Pinpoint the cell where the given text exists, returning its [X, Y] midpoint coordinate. 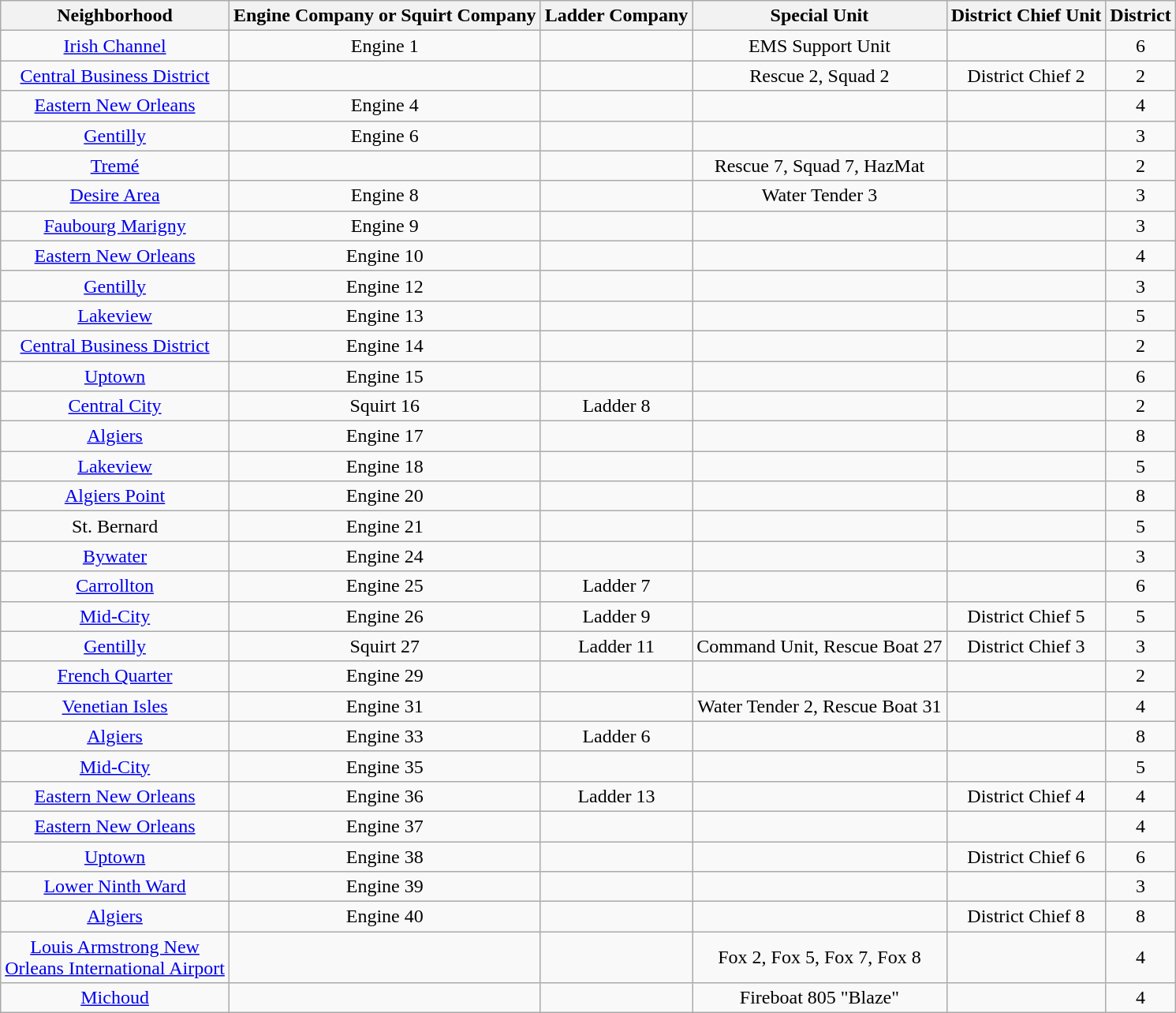
Faubourg Marigny [115, 226]
Engine 36 [385, 796]
Engine 29 [385, 676]
Engine 4 [385, 106]
Ladder 8 [617, 406]
Engine 8 [385, 196]
Ladder Company [617, 16]
Special Unit [819, 16]
Engine 18 [385, 466]
Engine 31 [385, 706]
Algiers Point [115, 496]
District [1141, 16]
District Chief 4 [1026, 796]
Lower Ninth Ward [115, 887]
District Chief 5 [1026, 616]
District Chief 8 [1026, 917]
Command Unit, Rescue Boat 27 [819, 646]
Engine 10 [385, 256]
Water Tender 2, Rescue Boat 31 [819, 706]
Engine 9 [385, 226]
Fireboat 805 "Blaze" [819, 998]
Engine 20 [385, 496]
Central City [115, 406]
Venetian Isles [115, 706]
District Chief 3 [1026, 646]
Ladder 7 [617, 586]
Engine 26 [385, 616]
Engine 39 [385, 887]
Desire Area [115, 196]
Engine 6 [385, 136]
Squirt 27 [385, 646]
Engine 38 [385, 856]
Engine 35 [385, 766]
EMS Support Unit [819, 46]
Squirt 16 [385, 406]
Engine 37 [385, 826]
Engine 17 [385, 436]
Engine 21 [385, 526]
French Quarter [115, 676]
Bywater [115, 556]
Ladder 9 [617, 616]
District Chief 6 [1026, 856]
Louis Armstrong New Orleans International Airport [115, 958]
Ladder 13 [617, 796]
Rescue 2, Squad 2 [819, 76]
District Chief Unit [1026, 16]
Water Tender 3 [819, 196]
Irish Channel [115, 46]
Engine 14 [385, 346]
Engine 24 [385, 556]
Engine 33 [385, 736]
Engine 12 [385, 286]
Carrollton [115, 586]
Engine 13 [385, 316]
Ladder 11 [617, 646]
Tremé [115, 166]
Ladder 6 [617, 736]
Fox 2, Fox 5, Fox 7, Fox 8 [819, 958]
St. Bernard [115, 526]
Michoud [115, 998]
Engine Company or Squirt Company [385, 16]
Engine 40 [385, 917]
Engine 25 [385, 586]
Engine 15 [385, 376]
Neighborhood [115, 16]
District Chief 2 [1026, 76]
Engine 1 [385, 46]
Rescue 7, Squad 7, HazMat [819, 166]
